For the text-containing cell, return its midpoint in (X, Y) coordinate format. 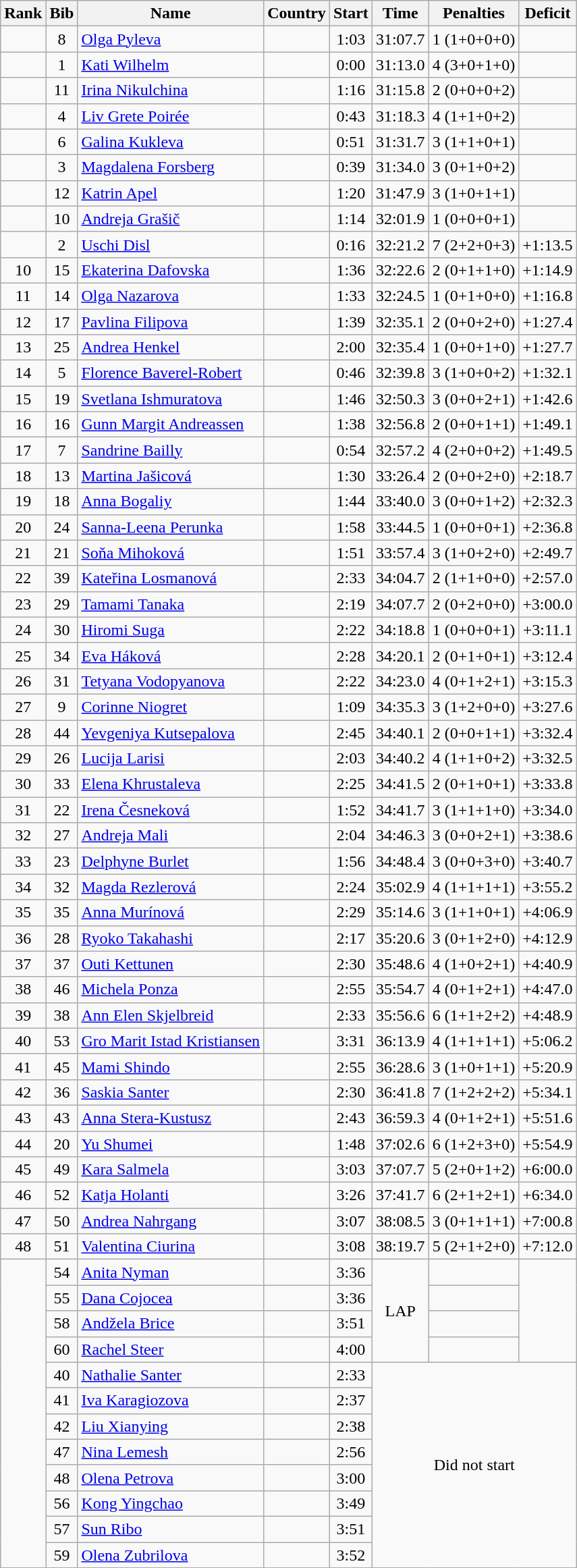
34:40.1 (400, 732)
Elena Khrustaleva (171, 784)
31:18.3 (400, 116)
9 (62, 707)
37:41.7 (400, 1195)
3:00 (351, 1478)
1:33 (351, 296)
2:38 (351, 1426)
2:25 (351, 784)
Gro Marit Istad Kristiansen (171, 1041)
0:46 (351, 373)
1 (1+0+0+0) (474, 39)
1 (0+1+0+0) (474, 296)
5 (2+0+1+2) (474, 1170)
+1:14.9 (548, 270)
Deficit (548, 13)
Olga Pyleva (171, 39)
Time (400, 13)
Tetyana Vodopyanova (171, 681)
Irena Česneková (171, 810)
Kong Yingchao (171, 1503)
Sandrine Bailly (171, 450)
Yevgeniya Kutsepalova (171, 732)
35:14.6 (400, 913)
3 (62, 167)
Florence Baverel-Robert (171, 373)
7 (62, 450)
Svetlana Ishmuratova (171, 399)
8 (62, 39)
32:39.8 (400, 373)
3:08 (351, 1247)
3 (1+1+1+0) (474, 810)
Andrea Henkel (171, 348)
1:09 (351, 707)
1:52 (351, 810)
Anita Nyman (171, 1272)
+1:42.6 (548, 399)
+2:18.7 (548, 476)
3:52 (351, 1555)
35:48.6 (400, 964)
55 (62, 1298)
51 (62, 1247)
+3:15.3 (548, 681)
Start (351, 13)
+3:34.0 (548, 810)
+3:38.6 (548, 836)
Nina Lemesh (171, 1452)
50 (62, 1221)
Kateřina Losmanová (171, 578)
34:41.5 (400, 784)
Valentina Ciurina (171, 1247)
34:07.7 (400, 604)
3:49 (351, 1503)
0:00 (351, 65)
+3:33.8 (548, 784)
34:35.3 (400, 707)
37:02.6 (400, 1144)
2:29 (351, 913)
Katrin Apel (171, 193)
6 (1+2+3+0) (474, 1144)
37:07.7 (400, 1170)
1:30 (351, 476)
Name (171, 13)
Andžela Brice (171, 1324)
4 (62, 116)
Andrea Nahrgang (171, 1221)
3 (0+0+1+2) (474, 502)
Iva Karagiozova (171, 1401)
34:41.7 (400, 810)
+2:49.7 (548, 553)
+5:20.9 (548, 1066)
31:15.8 (400, 90)
Magdalena Forsberg (171, 167)
Country (297, 13)
Tamami Tanaka (171, 604)
Anna Murínová (171, 913)
2 (0+0+0+2) (474, 90)
1:44 (351, 502)
3 (1+0+2+0) (474, 553)
+4:40.9 (548, 964)
34:48.4 (400, 861)
59 (62, 1555)
Hiromi Suga (171, 630)
Nathalie Santer (171, 1375)
49 (62, 1170)
1:38 (351, 425)
2:03 (351, 759)
34:46.3 (400, 836)
35:54.7 (400, 990)
+4:47.0 (548, 990)
Saskia Santer (171, 1092)
1:56 (351, 861)
+5:06.2 (548, 1041)
3:31 (351, 1041)
Anna Bogaliy (171, 502)
Kati Wilhelm (171, 65)
3 (1+2+0+0) (474, 707)
6 (62, 142)
+7:12.0 (548, 1247)
+3:12.4 (548, 655)
5 (2+1+2+0) (474, 1247)
1:39 (351, 322)
LAP (400, 1311)
32:22.6 (400, 270)
3 (0+1+1+1) (474, 1221)
31:34.0 (400, 167)
31:47.9 (400, 193)
34:20.1 (400, 655)
Rank (23, 13)
+3:32.5 (548, 759)
53 (62, 1041)
+3:00.0 (548, 604)
2:19 (351, 604)
Martina Jašicová (171, 476)
33:44.5 (400, 527)
52 (62, 1195)
Corinne Niogret (171, 707)
7 (1+2+2+2) (474, 1092)
33:26.4 (400, 476)
5 (62, 373)
Galina Kukleva (171, 142)
32:24.5 (400, 296)
2:00 (351, 348)
+7:00.8 (548, 1221)
32:35.1 (400, 322)
+4:48.9 (548, 1015)
+2:36.8 (548, 527)
+4:06.9 (548, 913)
3 (0+1+2+0) (474, 938)
+3:11.1 (548, 630)
Yu Shumei (171, 1144)
2 (0+1+1+0) (474, 270)
Sanna-Leena Perunka (171, 527)
2:04 (351, 836)
31:13.0 (400, 65)
3 (0+1+0+2) (474, 167)
1:36 (351, 270)
35:20.6 (400, 938)
1:46 (351, 399)
2:43 (351, 1118)
31:07.7 (400, 39)
+1:27.7 (548, 348)
Penalties (474, 13)
2:17 (351, 938)
Kara Salmela (171, 1170)
+6:34.0 (548, 1195)
Ekaterina Dafovska (171, 270)
Uschi Disl (171, 244)
4:00 (351, 1349)
+1:32.1 (548, 373)
+2:32.3 (548, 502)
Olga Nazarova (171, 296)
0:54 (351, 450)
Michela Ponza (171, 990)
2:45 (351, 732)
Liv Grete Poirée (171, 116)
Dana Cojocea (171, 1298)
2:28 (351, 655)
Pavlina Filipova (171, 322)
+6:00.0 (548, 1170)
Mami Shindo (171, 1066)
32:57.2 (400, 450)
2:24 (351, 887)
3 (1+0+0+2) (474, 373)
Outi Kettunen (171, 964)
+3:27.6 (548, 707)
Delphyne Burlet (171, 861)
54 (62, 1272)
+2:57.0 (548, 578)
1:58 (351, 527)
+5:54.9 (548, 1144)
Soňa Mihoková (171, 553)
1:16 (351, 90)
Anna Stera-Kustusz (171, 1118)
+5:51.6 (548, 1118)
+5:34.1 (548, 1092)
1:48 (351, 1144)
+4:12.9 (548, 938)
+1:49.5 (548, 450)
36:13.9 (400, 1041)
Bib (62, 13)
Did not start (474, 1465)
58 (62, 1324)
0:16 (351, 244)
57 (62, 1529)
32:01.9 (400, 219)
1 (0+0+1+0) (474, 348)
+3:40.7 (548, 861)
35:02.9 (400, 887)
Irina Nikulchina (171, 90)
32:50.3 (400, 399)
+1:49.1 (548, 425)
Magda Rezlerová (171, 887)
1:03 (351, 39)
Liu Xianying (171, 1426)
3:03 (351, 1170)
+1:27.4 (548, 322)
36:28.6 (400, 1066)
4 (1+0+2+1) (474, 964)
Andreja Mali (171, 836)
4 (3+0+1+0) (474, 65)
56 (62, 1503)
Sun Ribo (171, 1529)
34:23.0 (400, 681)
35:56.6 (400, 1015)
Eva Háková (171, 655)
+1:13.5 (548, 244)
38:08.5 (400, 1221)
2:56 (351, 1452)
3:07 (351, 1221)
7 (2+2+0+3) (474, 244)
33:40.0 (400, 502)
Katja Holanti (171, 1195)
2 (0+2+0+0) (474, 604)
36:41.8 (400, 1092)
Olena Zubrilova (171, 1555)
0:51 (351, 142)
0:43 (351, 116)
+3:32.4 (548, 732)
31:31.7 (400, 142)
32:35.4 (400, 348)
+3:55.2 (548, 887)
34:40.2 (400, 759)
34:04.7 (400, 578)
6 (1+1+2+2) (474, 1015)
60 (62, 1349)
4 (2+0+0+2) (474, 450)
2 (1+1+0+0) (474, 578)
6 (2+1+2+1) (474, 1195)
Rachel Steer (171, 1349)
3:26 (351, 1195)
32:56.8 (400, 425)
Gunn Margit Andreassen (171, 425)
Andreja Grašič (171, 219)
+1:16.8 (548, 296)
34:18.8 (400, 630)
Ryoko Takahashi (171, 938)
38:19.7 (400, 1247)
33:57.4 (400, 553)
Ann Elen Skjelbreid (171, 1015)
Lucija Larisi (171, 759)
2 (62, 244)
1:51 (351, 553)
1 (62, 65)
3 (0+0+3+0) (474, 861)
32:21.2 (400, 244)
Olena Petrova (171, 1478)
1:20 (351, 193)
2:37 (351, 1401)
0:39 (351, 167)
36:59.3 (400, 1118)
1:14 (351, 219)
